Identify which cell holds the provided text, then report its (x, y) central coordinate. 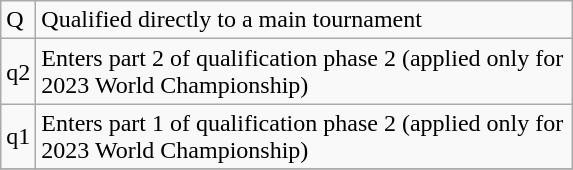
Qualified directly to a main tournament (304, 20)
Enters part 1 of qualification phase 2 (applied only for 2023 World Championship) (304, 136)
q1 (18, 136)
q2 (18, 72)
Enters part 2 of qualification phase 2 (applied only for 2023 World Championship) (304, 72)
Q (18, 20)
